Provide the (x, y) coordinate of the cell's center where the given text is located.  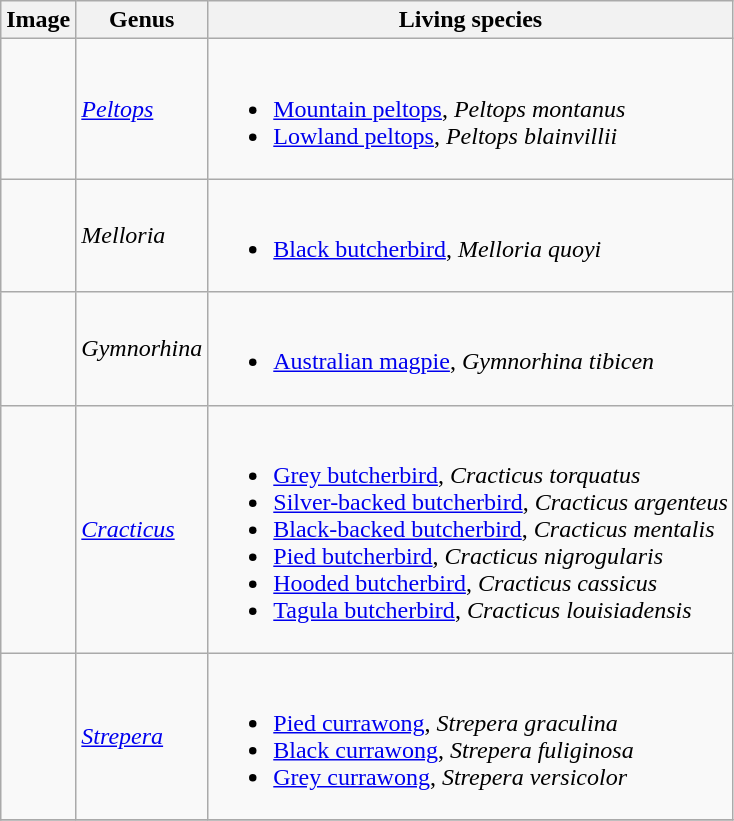
Strepera (142, 736)
Image (38, 20)
Genus (142, 20)
Living species (471, 20)
Cracticus (142, 529)
Gymnorhina (142, 348)
Black butcherbird, Melloria quoyi (471, 236)
Pied currawong, Strepera graculinaBlack currawong, Strepera fuliginosaGrey currawong, Strepera versicolor (471, 736)
Melloria (142, 236)
Peltops (142, 109)
Australian magpie, Gymnorhina tibicen (471, 348)
Mountain peltops, Peltops montanusLowland peltops, Peltops blainvillii (471, 109)
